Capture the cell that displays the provided text and extract its (X, Y) central coordinate. 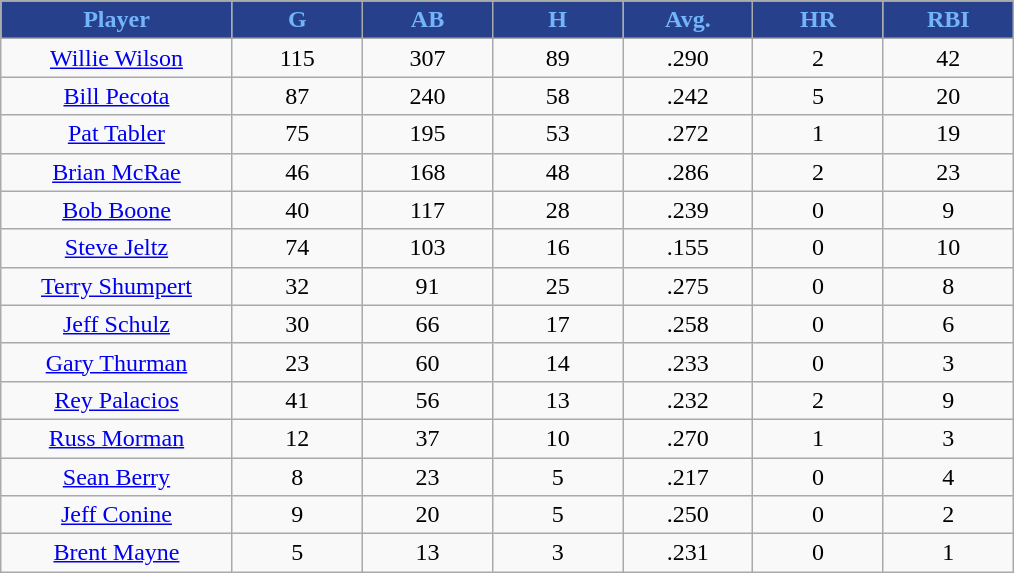
56 (427, 400)
.272 (688, 134)
Russ Morman (116, 438)
17 (558, 324)
195 (427, 134)
Rey Palacios (116, 400)
307 (427, 58)
Willie Wilson (116, 58)
28 (558, 210)
91 (427, 286)
Player (116, 20)
.232 (688, 400)
.275 (688, 286)
58 (558, 96)
168 (427, 172)
Pat Tabler (116, 134)
46 (297, 172)
Gary Thurman (116, 362)
Jeff Schulz (116, 324)
6 (948, 324)
115 (297, 58)
42 (948, 58)
32 (297, 286)
.231 (688, 553)
89 (558, 58)
Avg. (688, 20)
.233 (688, 362)
14 (558, 362)
.286 (688, 172)
41 (297, 400)
Steve Jeltz (116, 248)
103 (427, 248)
Sean Berry (116, 477)
.155 (688, 248)
Brent Mayne (116, 553)
RBI (948, 20)
G (297, 20)
.239 (688, 210)
16 (558, 248)
87 (297, 96)
HR (818, 20)
240 (427, 96)
AB (427, 20)
40 (297, 210)
74 (297, 248)
Terry Shumpert (116, 286)
Bob Boone (116, 210)
.270 (688, 438)
37 (427, 438)
75 (297, 134)
48 (558, 172)
.242 (688, 96)
12 (297, 438)
Bill Pecota (116, 96)
Brian McRae (116, 172)
.217 (688, 477)
.258 (688, 324)
H (558, 20)
60 (427, 362)
19 (948, 134)
30 (297, 324)
Jeff Conine (116, 515)
.250 (688, 515)
.290 (688, 58)
25 (558, 286)
53 (558, 134)
66 (427, 324)
4 (948, 477)
117 (427, 210)
